Pinpoint the cell where the given text exists, returning its [x, y] midpoint coordinate. 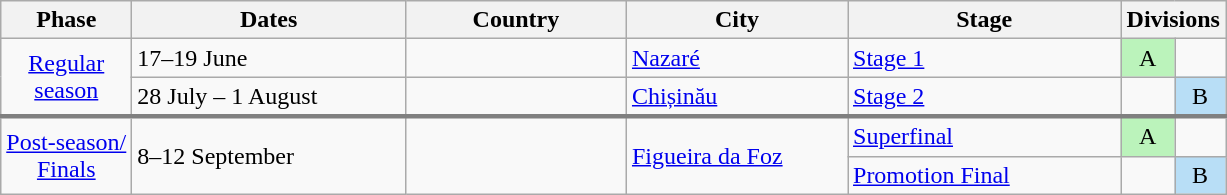
Divisions [1173, 20]
Figueira da Foz [736, 155]
Stage 2 [985, 97]
Chișinău [736, 97]
Phase [66, 20]
8–12 September [269, 155]
Nazaré [736, 58]
28 July – 1 August [269, 97]
Stage 1 [985, 58]
Post-season/Finals [66, 155]
Promotion Final [985, 175]
Stage [985, 20]
Regularseason [66, 78]
Country [516, 20]
Dates [269, 20]
17–19 June [269, 58]
Superfinal [985, 136]
City [736, 20]
